Output the [x, y] coordinate of the center of the cell containing the given text.  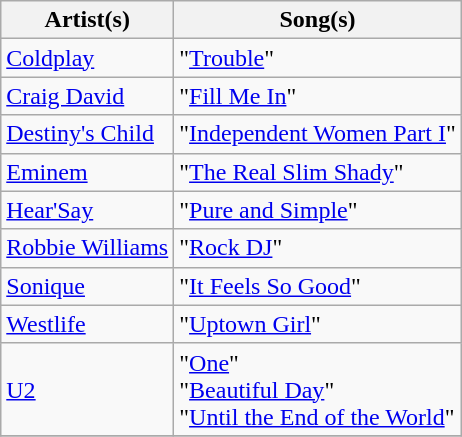
Coldplay [88, 58]
"Pure and Simple" [318, 210]
Hear'Say [88, 210]
"Uptown Girl" [318, 324]
U2 [88, 389]
"Trouble" [318, 58]
Artist(s) [88, 20]
Eminem [88, 172]
"It Feels So Good" [318, 286]
"Rock DJ" [318, 248]
"Fill Me In" [318, 96]
"One""Beautiful Day""Until the End of the World" [318, 389]
Westlife [88, 324]
Sonique [88, 286]
Song(s) [318, 20]
Craig David [88, 96]
Robbie Williams [88, 248]
"Independent Women Part I" [318, 134]
Destiny's Child [88, 134]
"The Real Slim Shady" [318, 172]
